Return the (x, y) coordinate for the center point of the cell that contains the specified text.  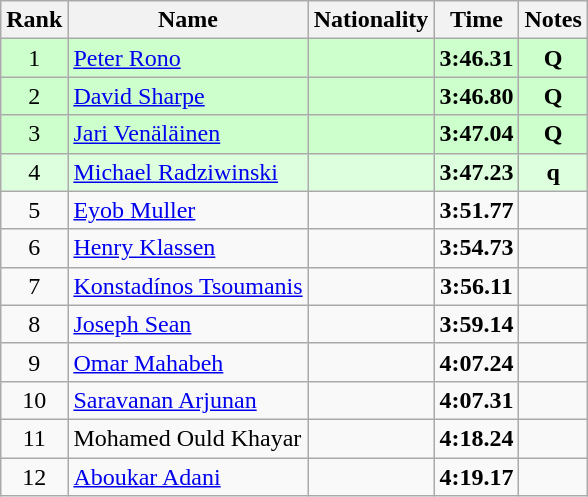
Henry Klassen (188, 248)
Eyob Muller (188, 210)
Aboukar Adani (188, 477)
Mohamed Ould Khayar (188, 438)
6 (34, 248)
Rank (34, 20)
4 (34, 172)
10 (34, 400)
3 (34, 134)
4:18.24 (476, 438)
3:46.80 (476, 96)
q (553, 172)
9 (34, 362)
Joseph Sean (188, 324)
Omar Mahabeh (188, 362)
4:07.31 (476, 400)
3:47.04 (476, 134)
7 (34, 286)
1 (34, 58)
3:46.31 (476, 58)
2 (34, 96)
3:56.11 (476, 286)
3:47.23 (476, 172)
Konstadínos Tsoumanis (188, 286)
Nationality (371, 20)
12 (34, 477)
Notes (553, 20)
4:19.17 (476, 477)
11 (34, 438)
Name (188, 20)
5 (34, 210)
Saravanan Arjunan (188, 400)
3:51.77 (476, 210)
8 (34, 324)
3:54.73 (476, 248)
Jari Venäläinen (188, 134)
3:59.14 (476, 324)
Michael Radziwinski (188, 172)
4:07.24 (476, 362)
David Sharpe (188, 96)
Peter Rono (188, 58)
Time (476, 20)
